Capture the cell that displays the provided text and extract its [X, Y] central coordinate. 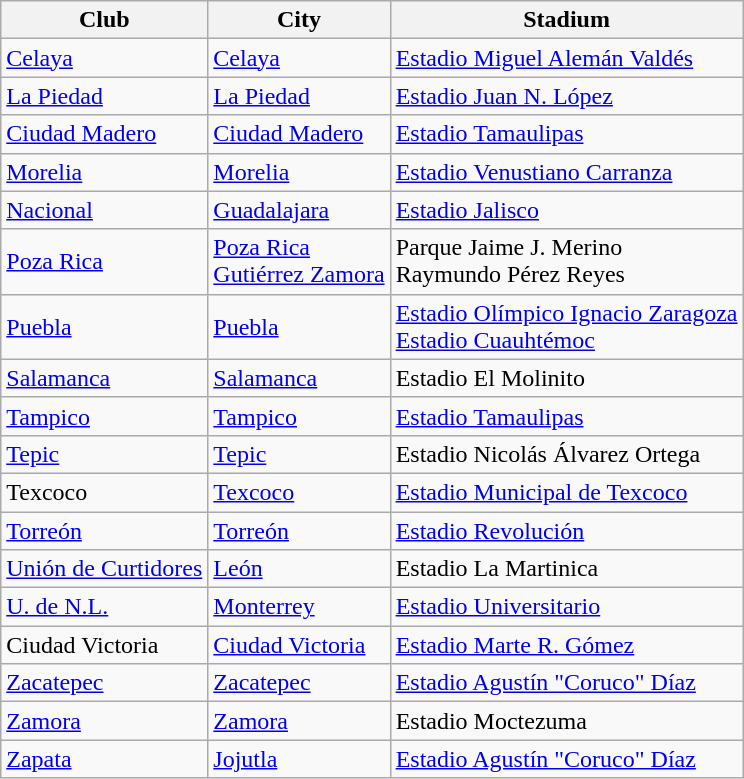
City [299, 20]
Estadio Municipal de Texcoco [566, 492]
Estadio Nicolás Álvarez Ortega [566, 454]
Monterrey [299, 607]
Estadio Moctezuma [566, 721]
Estadio Juan N. López [566, 96]
Estadio Marte R. Gómez [566, 645]
Poza RicaGutiérrez Zamora [299, 262]
Estadio Venustiano Carranza [566, 172]
Zapata [104, 759]
Club [104, 20]
Estadio Olímpico Ignacio ZaragozaEstadio Cuauhtémoc [566, 326]
Poza Rica [104, 262]
Estadio Revolución [566, 531]
Jojutla [299, 759]
Estadio Universitario [566, 607]
Estadio Jalisco [566, 210]
U. de N.L. [104, 607]
Estadio Miguel Alemán Valdés [566, 58]
Estadio El Molinito [566, 378]
Stadium [566, 20]
León [299, 569]
Estadio La Martinica [566, 569]
Guadalajara [299, 210]
Parque Jaime J. MerinoRaymundo Pérez Reyes [566, 262]
Nacional [104, 210]
Unión de Curtidores [104, 569]
